Detect which cell encompasses the target text, then output its (X, Y) center coordinate. 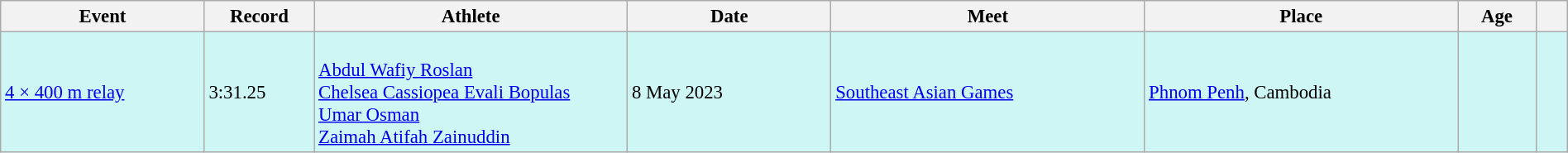
Meet (987, 17)
Place (1302, 17)
Southeast Asian Games (987, 93)
8 May 2023 (729, 93)
Phnom Penh, Cambodia (1302, 93)
Athlete (471, 17)
Age (1497, 17)
4 × 400 m relay (103, 93)
Record (260, 17)
3:31.25 (260, 93)
Abdul Wafiy RoslanChelsea Cassiopea Evali BopulasUmar OsmanZaimah Atifah Zainuddin (471, 93)
Event (103, 17)
Date (729, 17)
